Determine the (x, y) coordinate at the center of the cell enclosing the given text.  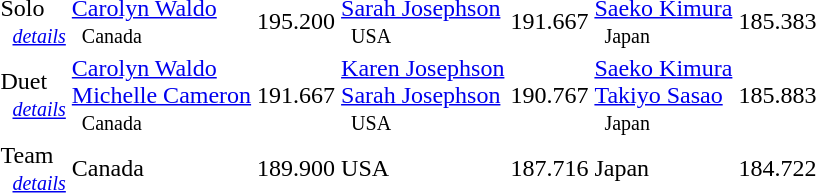
Carolyn Waldo Michelle Cameron Canada (161, 95)
191.667 (296, 95)
Saeko Kimura Takiyo Sasao Japan (664, 95)
190.767 (550, 95)
Karen Josephson Sarah Josephson USA (423, 95)
